Capture the cell that displays the provided text and extract its [x, y] central coordinate. 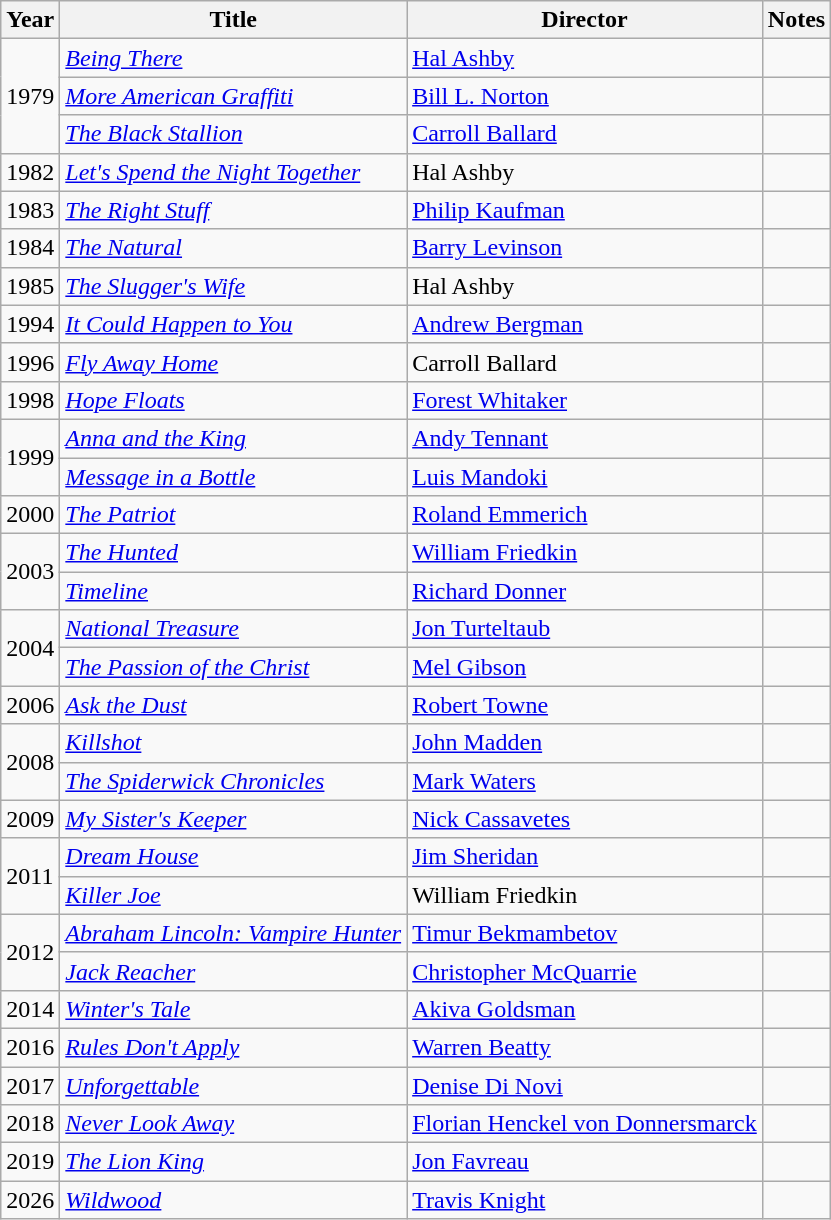
Richard Donner [585, 591]
1994 [30, 324]
Being There [234, 58]
Year [30, 20]
Timur Bekmambetov [585, 933]
2017 [30, 1085]
Mark Waters [585, 781]
1979 [30, 96]
Director [585, 20]
More American Graffiti [234, 96]
Mel Gibson [585, 667]
The Passion of the Christ [234, 667]
2009 [30, 819]
Luis Mandoki [585, 477]
2008 [30, 762]
Notes [796, 20]
Warren Beatty [585, 1047]
Fly Away Home [234, 362]
Florian Henckel von Donnersmarck [585, 1124]
The Lion King [234, 1162]
The Spiderwick Chronicles [234, 781]
Roland Emmerich [585, 515]
Travis Knight [585, 1200]
Abraham Lincoln: Vampire Hunter [234, 933]
2011 [30, 876]
Dream House [234, 857]
Title [234, 20]
National Treasure [234, 629]
Bill L. Norton [585, 96]
John Madden [585, 743]
Killshot [234, 743]
1996 [30, 362]
2012 [30, 952]
2019 [30, 1162]
Never Look Away [234, 1124]
2006 [30, 705]
Anna and the King [234, 438]
2000 [30, 515]
Timeline [234, 591]
My Sister's Keeper [234, 819]
The Black Stallion [234, 134]
1999 [30, 457]
Nick Cassavetes [585, 819]
Unforgettable [234, 1085]
2016 [30, 1047]
The Patriot [234, 515]
The Natural [234, 248]
Akiva Goldsman [585, 1009]
Jon Favreau [585, 1162]
Ask the Dust [234, 705]
The Slugger's Wife [234, 286]
Killer Joe [234, 895]
Christopher McQuarrie [585, 971]
1983 [30, 210]
Andy Tennant [585, 438]
1984 [30, 248]
Wildwood [234, 1200]
Jack Reacher [234, 971]
1998 [30, 400]
Andrew Bergman [585, 324]
Let's Spend the Night Together [234, 172]
1982 [30, 172]
Message in a Bottle [234, 477]
2026 [30, 1200]
It Could Happen to You [234, 324]
Barry Levinson [585, 248]
Denise Di Novi [585, 1085]
2003 [30, 572]
2004 [30, 648]
1985 [30, 286]
Jim Sheridan [585, 857]
Jon Turteltaub [585, 629]
The Right Stuff [234, 210]
Forest Whitaker [585, 400]
Winter's Tale [234, 1009]
Robert Towne [585, 705]
The Hunted [234, 553]
Philip Kaufman [585, 210]
2018 [30, 1124]
2014 [30, 1009]
Hope Floats [234, 400]
Rules Don't Apply [234, 1047]
